Locate the cell with the specified text and output its [x, y] center coordinate. 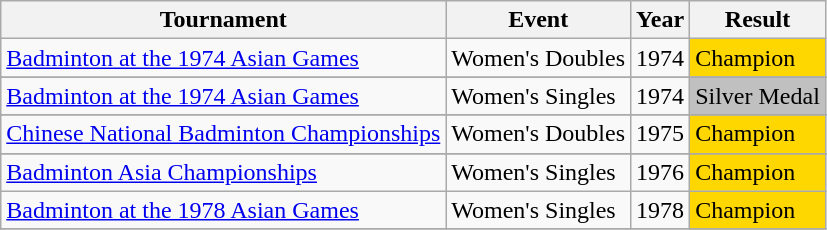
1975 [660, 134]
Badminton at the 1978 Asian Games [224, 210]
Silver Medal [758, 96]
Year [660, 20]
1976 [660, 172]
Event [538, 20]
Chinese National Badminton Championships [224, 134]
Badminton Asia Championships [224, 172]
1978 [660, 210]
Result [758, 20]
Tournament [224, 20]
